Search for the cell housing the specified text and yield its (x, y) center coordinate. 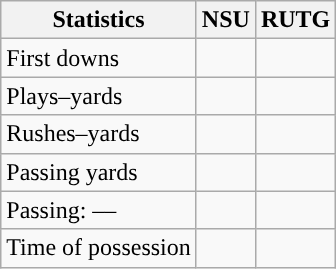
RUTG (295, 20)
First downs (99, 58)
Statistics (99, 20)
Plays–yards (99, 96)
Passing: –– (99, 210)
Rushes–yards (99, 134)
Time of possession (99, 248)
Passing yards (99, 172)
NSU (226, 20)
